Search for the cell housing the specified text and yield its [X, Y] center coordinate. 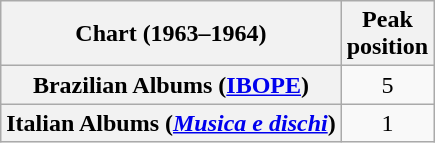
Brazilian Albums (IBOPE) [171, 85]
5 [387, 85]
Chart (1963–1964) [171, 34]
1 [387, 123]
Italian Albums (Musica e dischi) [171, 123]
Peakposition [387, 34]
